Pinpoint the cell where the given text exists, returning its (x, y) midpoint coordinate. 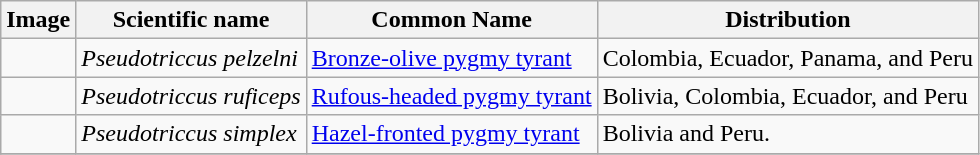
Bolivia, Colombia, Ecuador, and Peru (788, 96)
Bronze-olive pygmy tyrant (452, 58)
Distribution (788, 20)
Bolivia and Peru. (788, 134)
Hazel-fronted pygmy tyrant (452, 134)
Rufous-headed pygmy tyrant (452, 96)
Image (38, 20)
Colombia, Ecuador, Panama, and Peru (788, 58)
Scientific name (191, 20)
Pseudotriccus ruficeps (191, 96)
Common Name (452, 20)
Pseudotriccus pelzelni (191, 58)
Pseudotriccus simplex (191, 134)
